Capture the cell that displays the provided text and extract its [X, Y] central coordinate. 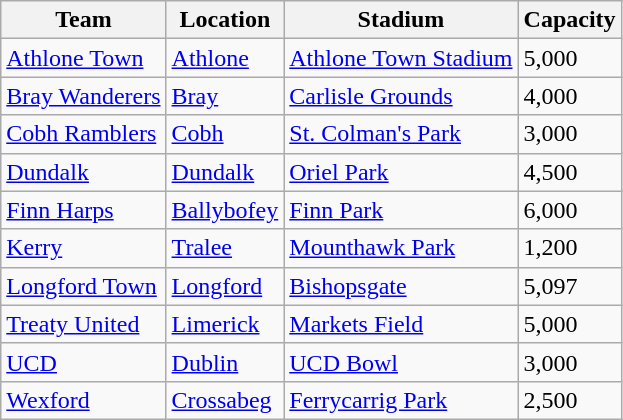
2,500 [570, 400]
Athlone Town [84, 58]
6,000 [570, 210]
Ferrycarrig Park [401, 400]
4,500 [570, 172]
Stadium [401, 20]
UCD [84, 362]
1,200 [570, 248]
Longford Town [84, 286]
Team [84, 20]
Ballybofey [225, 210]
Carlisle Grounds [401, 96]
Athlone Town Stadium [401, 58]
Mounthawk Park [401, 248]
Longford [225, 286]
Markets Field [401, 324]
Oriel Park [401, 172]
UCD Bowl [401, 362]
St. Colman's Park [401, 134]
Cobh [225, 134]
Finn Park [401, 210]
Capacity [570, 20]
Wexford [84, 400]
Limerick [225, 324]
Dublin [225, 362]
Crossabeg [225, 400]
Bishopsgate [401, 286]
Tralee [225, 248]
4,000 [570, 96]
Athlone [225, 58]
Bray [225, 96]
Treaty United [84, 324]
5,097 [570, 286]
Kerry [84, 248]
Finn Harps [84, 210]
Location [225, 20]
Cobh Ramblers [84, 134]
Bray Wanderers [84, 96]
